Identify which cell holds the provided text, then report its [X, Y] central coordinate. 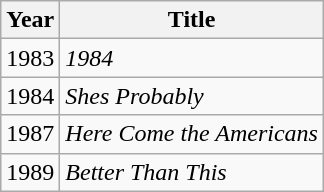
Better Than This [192, 172]
1987 [30, 134]
1983 [30, 58]
Shes Probably [192, 96]
Here Come the Americans [192, 134]
Year [30, 20]
Title [192, 20]
1989 [30, 172]
